Determine the (X, Y) coordinate at the center of the cell enclosing the given text.  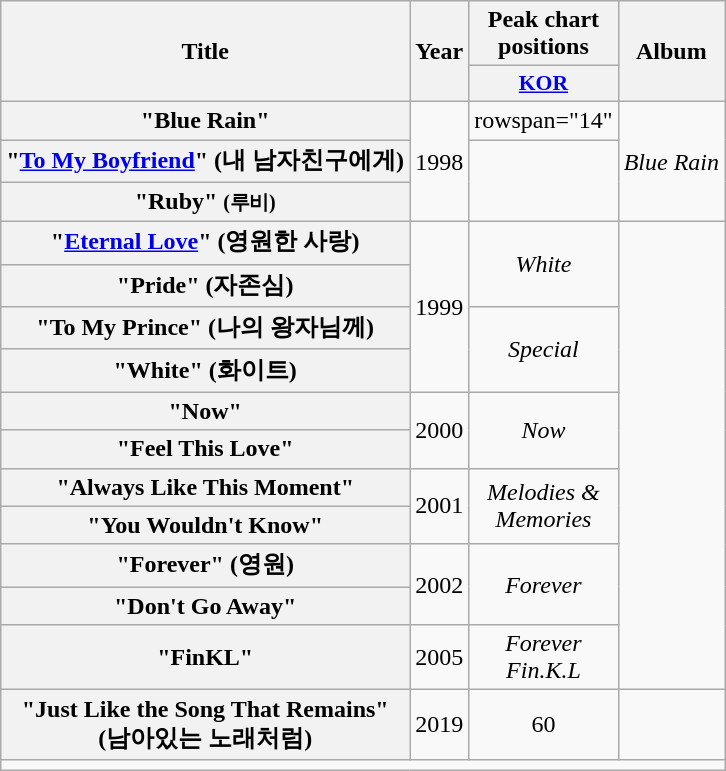
"To My Boyfriend" (내 남자친구에게) (206, 162)
2002 (440, 584)
"White" (화이트) (206, 370)
"To My Prince" (나의 왕자님께) (206, 328)
"You Wouldn't Know" (206, 525)
"Ruby" (루비) (206, 202)
Peak chart positions (544, 34)
KOR (544, 84)
White (544, 264)
1998 (440, 161)
Year (440, 52)
Title (206, 52)
"Feel This Love" (206, 449)
"Always Like This Moment" (206, 487)
"Just Like the Song That Remains"(남아있는 노래처럼) (206, 725)
"Forever" (영원) (206, 566)
Forever Fin.K.L (544, 658)
2001 (440, 506)
Now (544, 430)
Album (671, 52)
"Don't Go Away" (206, 606)
rowspan="14" (544, 120)
60 (544, 725)
"Now" (206, 411)
2005 (440, 658)
Special (544, 350)
"Eternal Love" (영원한 사랑) (206, 244)
1999 (440, 307)
"Pride" (자존심) (206, 286)
Forever (544, 584)
Blue Rain (671, 161)
"FinKL" (206, 658)
2000 (440, 430)
Melodies & Memories (544, 506)
2019 (440, 725)
"Blue Rain" (206, 120)
